Return (X, Y) of the center of cell containing provided text 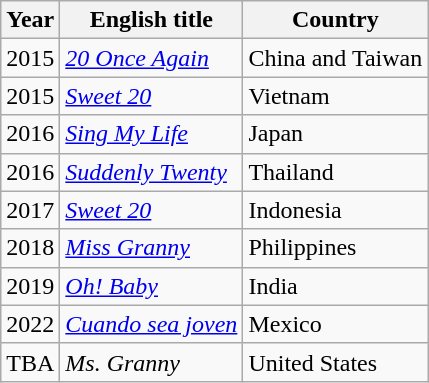
Mexico (336, 324)
Ms. Granny (152, 362)
China and Taiwan (336, 58)
Country (336, 20)
United States (336, 362)
Sing My Life (152, 134)
TBA (30, 362)
India (336, 286)
Oh! Baby (152, 286)
Year (30, 20)
2017 (30, 210)
Thailand (336, 172)
Miss Granny (152, 248)
2022 (30, 324)
Vietnam (336, 96)
2018 (30, 248)
Philippines (336, 248)
Cuando sea joven (152, 324)
Suddenly Twenty (152, 172)
Indonesia (336, 210)
Japan (336, 134)
20 Once Again (152, 58)
English title (152, 20)
2019 (30, 286)
